Return the [X, Y] coordinate for the center point of the cell that contains the specified text.  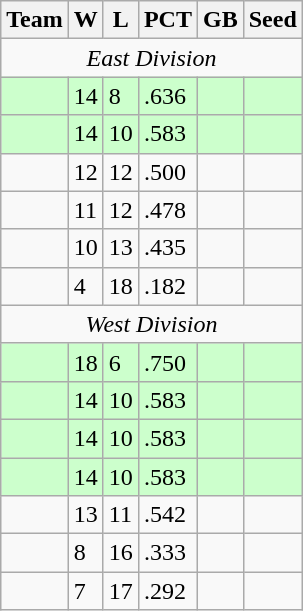
L [120, 20]
GB [220, 20]
.333 [168, 553]
Team [35, 20]
7 [86, 591]
PCT [168, 20]
.182 [168, 286]
East Division [152, 58]
.500 [168, 172]
Seed [272, 20]
6 [120, 362]
.478 [168, 210]
.292 [168, 591]
16 [120, 553]
West Division [152, 324]
4 [86, 286]
.435 [168, 248]
.636 [168, 96]
.750 [168, 362]
.542 [168, 515]
17 [120, 591]
W [86, 20]
